Scan for the cell matching the given text and deliver its [x, y] coordinate at center. 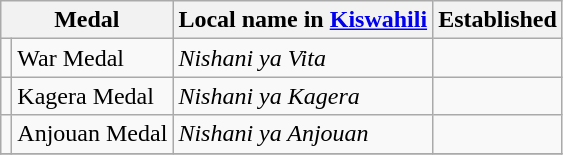
War Medal [92, 58]
Nishani ya Kagera [303, 96]
Anjouan Medal [92, 134]
Medal [87, 20]
Local name in Kiswahili [303, 20]
Nishani ya Anjouan [303, 134]
Nishani ya Vita [303, 58]
Established [498, 20]
Kagera Medal [92, 96]
